Determine the (X, Y) coordinate at the center of the cell enclosing the given text.  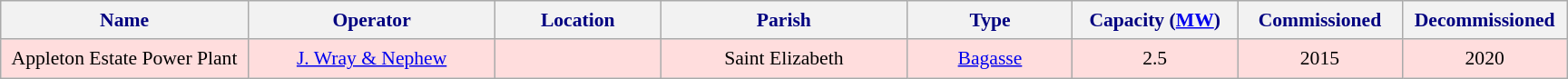
Location (578, 20)
Commissioned (1320, 20)
Operator (372, 20)
Bagasse (990, 60)
2020 (1485, 60)
Appleton Estate Power Plant (125, 60)
Saint Elizabeth (784, 60)
Decommissioned (1485, 20)
Capacity (MW) (1155, 20)
Name (125, 20)
2.5 (1155, 60)
J. Wray & Nephew (372, 60)
2015 (1320, 60)
Parish (784, 20)
Type (990, 20)
